Scan for the cell matching the given text and deliver its [X, Y] coordinate at center. 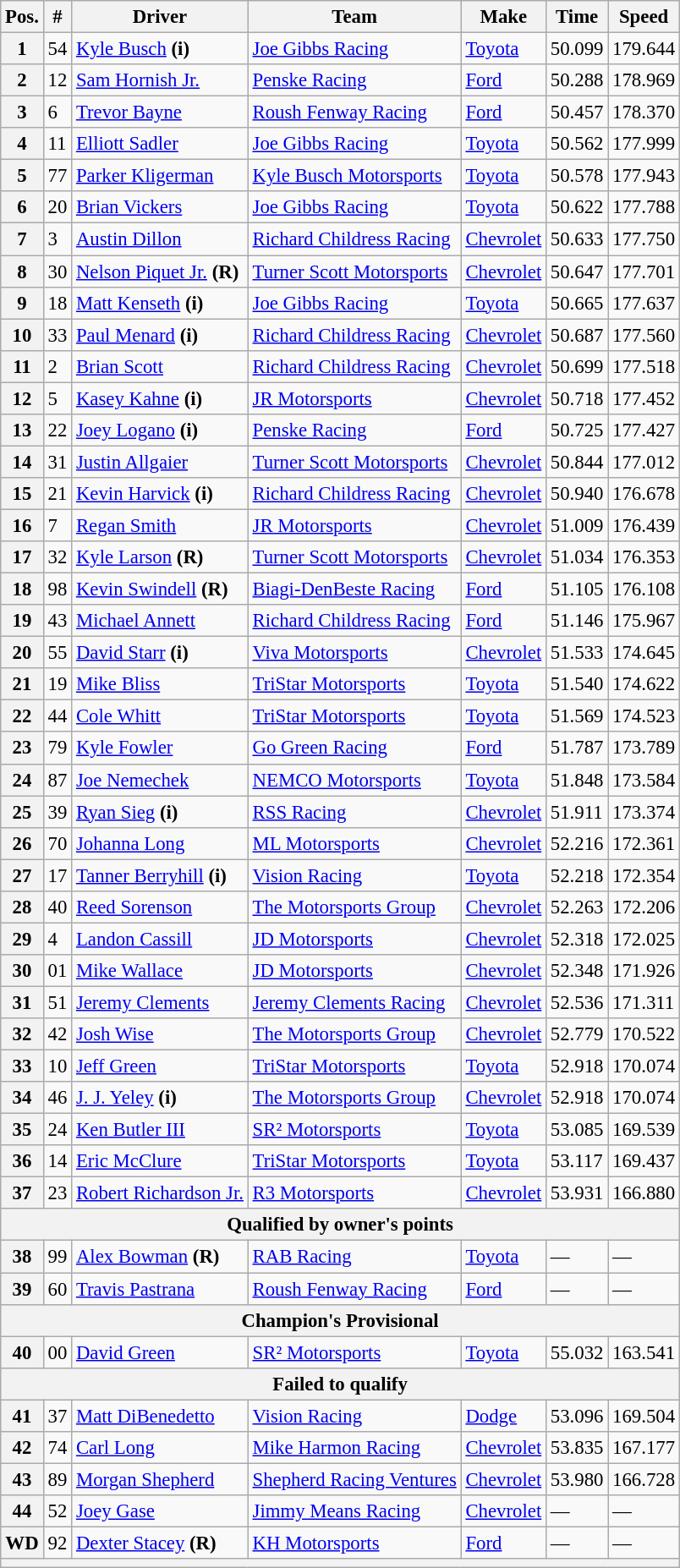
177.701 [644, 271]
Kyle Busch Motorsports [354, 176]
179.644 [644, 49]
79 [58, 748]
Reed Sorenson [161, 907]
Travis Pastrana [161, 1289]
Morgan Shepherd [161, 1479]
54 [58, 49]
Nelson Piquet Jr. (R) [161, 271]
50.457 [577, 112]
177.452 [644, 398]
99 [58, 1257]
177.518 [644, 366]
Elliott Sadler [161, 144]
Failed to qualify [340, 1384]
Pos. [22, 17]
13 [22, 430]
RSS Racing [354, 812]
92 [58, 1543]
Dodge [503, 1416]
177.943 [644, 176]
Josh Wise [161, 1034]
Team [354, 17]
Mike Harmon Racing [354, 1448]
87 [58, 780]
98 [58, 589]
NEMCO Motorsports [354, 780]
177.012 [644, 462]
David Green [161, 1352]
15 [22, 494]
Time [577, 17]
David Starr (i) [161, 653]
Landon Cassill [161, 939]
RAB Racing [354, 1257]
29 [22, 939]
Biagi-DenBeste Racing [354, 589]
52.263 [577, 907]
Driver [161, 17]
35 [22, 1130]
51.105 [577, 589]
Austin Dillon [161, 239]
169.539 [644, 1130]
171.311 [644, 1002]
53.117 [577, 1161]
176.678 [644, 494]
89 [58, 1479]
Qualified by owner's points [340, 1225]
172.025 [644, 939]
41 [22, 1416]
53.096 [577, 1416]
51.009 [577, 525]
163.541 [644, 1352]
177.637 [644, 303]
Sam Hornish Jr. [161, 80]
KH Motorsports [354, 1543]
170.522 [644, 1034]
51.848 [577, 780]
Johanna Long [161, 843]
Kevin Swindell (R) [161, 589]
36 [22, 1161]
Kyle Busch (i) [161, 49]
8 [22, 271]
50.687 [577, 335]
Speed [644, 17]
51.146 [577, 621]
51.533 [577, 653]
Joey Logano (i) [161, 430]
50.844 [577, 462]
51.034 [577, 557]
172.206 [644, 907]
Kyle Larson (R) [161, 557]
167.177 [644, 1448]
Jimmy Means Racing [354, 1511]
50.562 [577, 144]
Trevor Bayne [161, 112]
52.218 [577, 875]
53.980 [577, 1479]
Shepherd Racing Ventures [354, 1479]
51.569 [577, 716]
Dexter Stacey (R) [161, 1543]
27 [22, 875]
01 [58, 971]
55 [58, 653]
WD [22, 1543]
55.032 [577, 1352]
175.967 [644, 621]
52.216 [577, 843]
52.318 [577, 939]
50.725 [577, 430]
166.728 [644, 1479]
25 [22, 812]
Brian Scott [161, 366]
Michael Annett [161, 621]
52.779 [577, 1034]
74 [58, 1448]
Mike Wallace [161, 971]
178.969 [644, 80]
52.348 [577, 971]
52 [58, 1511]
50.633 [577, 239]
R3 Motorsports [354, 1193]
169.437 [644, 1161]
Carl Long [161, 1448]
Kyle Fowler [161, 748]
50.940 [577, 494]
51.911 [577, 812]
77 [58, 176]
ML Motorsports [354, 843]
Matt DiBenedetto [161, 1416]
60 [58, 1289]
176.353 [644, 557]
Go Green Racing [354, 748]
50.288 [577, 80]
50.718 [577, 398]
34 [22, 1098]
174.645 [644, 653]
171.926 [644, 971]
Regan Smith [161, 525]
Joey Gase [161, 1511]
53.835 [577, 1448]
177.560 [644, 335]
Make [503, 17]
Mike Bliss [161, 684]
51 [58, 1002]
Ryan Sieg (i) [161, 812]
16 [22, 525]
Parker Kligerman [161, 176]
Justin Allgaier [161, 462]
51.787 [577, 748]
Jeff Green [161, 1066]
Viva Motorsports [354, 653]
173.374 [644, 812]
Robert Richardson Jr. [161, 1193]
177.788 [644, 207]
38 [22, 1257]
28 [22, 907]
# [58, 17]
50.647 [577, 271]
51.540 [577, 684]
177.750 [644, 239]
Paul Menard (i) [161, 335]
169.504 [644, 1416]
166.880 [644, 1193]
52.536 [577, 1002]
Ken Butler III [161, 1130]
173.584 [644, 780]
70 [58, 843]
173.789 [644, 748]
174.523 [644, 716]
00 [58, 1352]
Matt Kenseth (i) [161, 303]
26 [22, 843]
50.099 [577, 49]
Joe Nemechek [161, 780]
174.622 [644, 684]
Cole Whitt [161, 716]
177.999 [644, 144]
1 [22, 49]
9 [22, 303]
J. J. Yeley (i) [161, 1098]
Jeremy Clements [161, 1002]
50.665 [577, 303]
Alex Bowman (R) [161, 1257]
Kevin Harvick (i) [161, 494]
177.427 [644, 430]
50.578 [577, 176]
Jeremy Clements Racing [354, 1002]
178.370 [644, 112]
46 [58, 1098]
172.354 [644, 875]
176.439 [644, 525]
50.699 [577, 366]
53.931 [577, 1193]
172.361 [644, 843]
50.622 [577, 207]
Tanner Berryhill (i) [161, 875]
53.085 [577, 1130]
Eric McClure [161, 1161]
Champion's Provisional [340, 1320]
176.108 [644, 589]
Brian Vickers [161, 207]
Kasey Kahne (i) [161, 398]
